Return [x, y] of the center of cell containing provided text 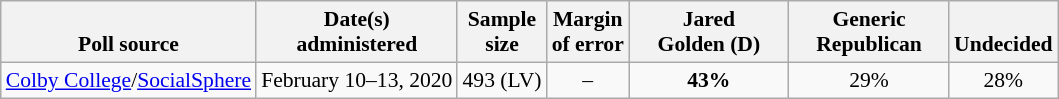
Undecided [1003, 32]
Date(s)administered [356, 32]
Poll source [128, 32]
GenericRepublican [869, 32]
Samplesize [502, 32]
February 10–13, 2020 [356, 80]
– [588, 80]
28% [1003, 80]
29% [869, 80]
JaredGolden (D) [709, 32]
43% [709, 80]
493 (LV) [502, 80]
Colby College/SocialSphere [128, 80]
Marginof error [588, 32]
